Search for the cell housing the specified text and yield its [X, Y] center coordinate. 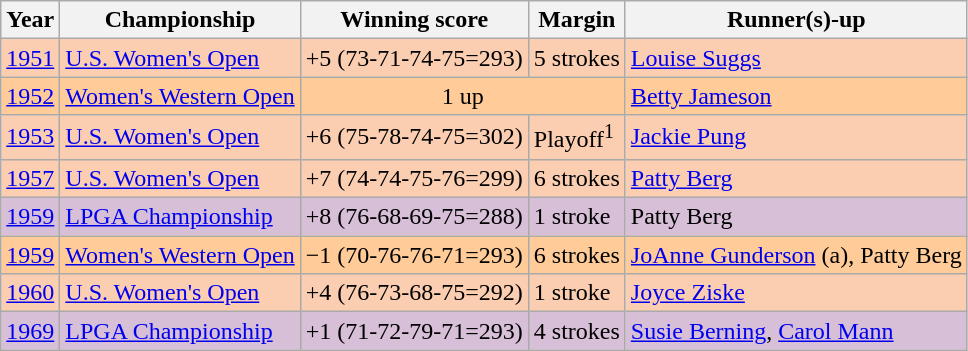
−1 (70-76-76-71=293) [414, 255]
1952 [30, 96]
1969 [30, 331]
4 strokes [576, 331]
1951 [30, 58]
Playoff1 [576, 138]
Runner(s)-up [796, 20]
+4 (76-73-68-75=292) [414, 293]
1 up [462, 96]
Margin [576, 20]
+7 (74-74-75-76=299) [414, 178]
Joyce Ziske [796, 293]
Championship [180, 20]
Year [30, 20]
Jackie Pung [796, 138]
1953 [30, 138]
Susie Berning, Carol Mann [796, 331]
JoAnne Gunderson (a), Patty Berg [796, 255]
+1 (71-72-79-71=293) [414, 331]
1957 [30, 178]
1960 [30, 293]
Winning score [414, 20]
+8 (76-68-69-75=288) [414, 217]
5 strokes [576, 58]
+6 (75-78-74-75=302) [414, 138]
+5 (73-71-74-75=293) [414, 58]
Louise Suggs [796, 58]
Betty Jameson [796, 96]
